Return the [x, y] coordinate for the center point of the cell that contains the specified text.  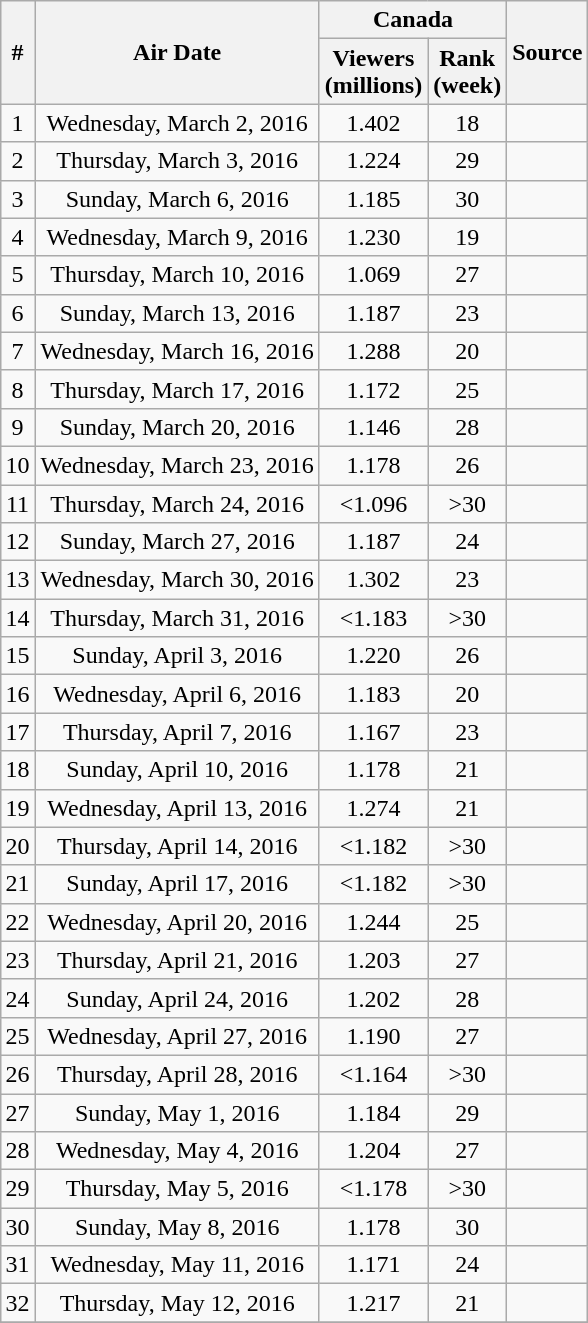
<1.183 [373, 618]
Thursday, March 31, 2016 [177, 618]
Wednesday, March 2, 2016 [177, 123]
1.220 [373, 656]
14 [18, 618]
1.230 [373, 237]
1.167 [373, 732]
<1.096 [373, 503]
Sunday, May 1, 2016 [177, 1113]
Sunday, April 3, 2016 [177, 656]
6 [18, 313]
Sunday, April 24, 2016 [177, 998]
Thursday, March 17, 2016 [177, 389]
Wednesday, May 11, 2016 [177, 1265]
1.217 [373, 1303]
1.172 [373, 389]
1.185 [373, 199]
9 [18, 427]
Thursday, April 21, 2016 [177, 960]
7 [18, 351]
1.288 [373, 351]
Air Date [177, 52]
Thursday, March 24, 2016 [177, 503]
Canada [412, 20]
12 [18, 542]
Thursday, May 12, 2016 [177, 1303]
31 [18, 1265]
1.244 [373, 922]
Sunday, March 6, 2016 [177, 199]
Wednesday, March 9, 2016 [177, 237]
5 [18, 275]
Wednesday, April 6, 2016 [177, 694]
Sunday, May 8, 2016 [177, 1227]
1.146 [373, 427]
Sunday, March 27, 2016 [177, 542]
<1.164 [373, 1074]
1.274 [373, 808]
Thursday, April 28, 2016 [177, 1074]
Wednesday, April 27, 2016 [177, 1036]
1.204 [373, 1151]
32 [18, 1303]
Thursday, April 14, 2016 [177, 846]
Thursday, May 5, 2016 [177, 1189]
1.203 [373, 960]
1.183 [373, 694]
1.224 [373, 161]
4 [18, 237]
13 [18, 580]
1.202 [373, 998]
2 [18, 161]
15 [18, 656]
Thursday, April 7, 2016 [177, 732]
Thursday, March 10, 2016 [177, 275]
Rank(week) [468, 72]
Wednesday, April 20, 2016 [177, 922]
1.402 [373, 123]
1.171 [373, 1265]
10 [18, 465]
Wednesday, March 16, 2016 [177, 351]
1.302 [373, 580]
1 [18, 123]
Sunday, March 20, 2016 [177, 427]
Wednesday, May 4, 2016 [177, 1151]
8 [18, 389]
# [18, 52]
<1.178 [373, 1189]
Wednesday, March 23, 2016 [177, 465]
16 [18, 694]
Sunday, April 10, 2016 [177, 770]
Viewers(millions) [373, 72]
Sunday, March 13, 2016 [177, 313]
3 [18, 199]
1.184 [373, 1113]
Sunday, April 17, 2016 [177, 884]
1.190 [373, 1036]
1.069 [373, 275]
Wednesday, April 13, 2016 [177, 808]
Source [548, 52]
Wednesday, March 30, 2016 [177, 580]
17 [18, 732]
11 [18, 503]
22 [18, 922]
Thursday, March 3, 2016 [177, 161]
